Pinpoint the cell where the given text exists, returning its [x, y] midpoint coordinate. 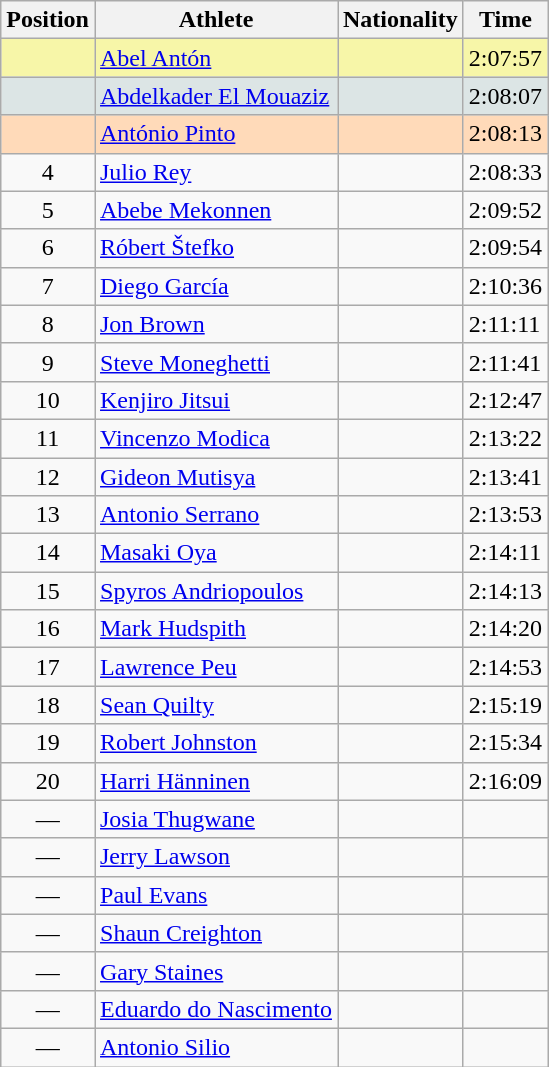
2:13:53 [505, 515]
Steve Moneghetti [216, 362]
Robert Johnston [216, 743]
9 [48, 362]
Gideon Mutisya [216, 477]
16 [48, 629]
12 [48, 477]
4 [48, 172]
Abebe Mekonnen [216, 210]
2:14:20 [505, 629]
2:15:19 [505, 705]
2:09:54 [505, 248]
6 [48, 248]
11 [48, 438]
17 [48, 667]
2:11:41 [505, 362]
2:13:41 [505, 477]
Sean Quilty [216, 705]
2:08:07 [505, 96]
2:13:22 [505, 438]
Position [48, 20]
2:11:11 [505, 324]
2:07:57 [505, 58]
15 [48, 591]
2:14:53 [505, 667]
2:08:13 [505, 134]
Kenjiro Jitsui [216, 400]
Jon Brown [216, 324]
Harri Hänninen [216, 781]
Gary Staines [216, 971]
Mark Hudspith [216, 629]
8 [48, 324]
20 [48, 781]
Róbert Štefko [216, 248]
5 [48, 210]
Nationality [401, 20]
2:12:47 [505, 400]
Masaki Oya [216, 553]
10 [48, 400]
Lawrence Peu [216, 667]
António Pinto [216, 134]
Jerry Lawson [216, 857]
Diego García [216, 286]
2:15:34 [505, 743]
2:09:52 [505, 210]
2:14:11 [505, 553]
7 [48, 286]
Athlete [216, 20]
Spyros Andriopoulos [216, 591]
Abdelkader El Mouaziz [216, 96]
2:14:13 [505, 591]
Julio Rey [216, 172]
2:16:09 [505, 781]
18 [48, 705]
Paul Evans [216, 895]
Time [505, 20]
Josia Thugwane [216, 819]
14 [48, 553]
Shaun Creighton [216, 933]
Eduardo do Nascimento [216, 1009]
19 [48, 743]
Abel Antón [216, 58]
Antonio Silio [216, 1047]
13 [48, 515]
2:10:36 [505, 286]
Vincenzo Modica [216, 438]
Antonio Serrano [216, 515]
2:08:33 [505, 172]
